For the text-containing cell, return its midpoint in (x, y) coordinate format. 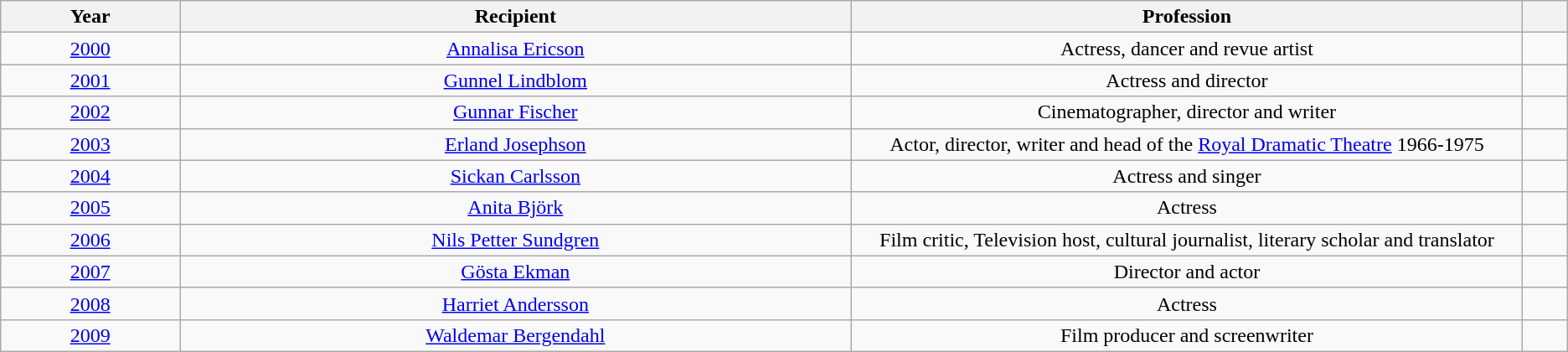
2004 (90, 176)
Cinematographer, director and writer (1187, 112)
Actress and director (1187, 80)
Nils Petter Sundgren (515, 240)
2006 (90, 240)
Director and actor (1187, 272)
Waldemar Bergendahl (515, 335)
Annalisa Ericson (515, 49)
Film producer and screenwriter (1187, 335)
Gunnar Fischer (515, 112)
2005 (90, 208)
2003 (90, 144)
Profession (1187, 17)
Erland Josephson (515, 144)
2002 (90, 112)
Harriet Andersson (515, 303)
Actor, director, writer and head of the Royal Dramatic Theatre 1966-1975 (1187, 144)
Recipient (515, 17)
Gösta Ekman (515, 272)
Year (90, 17)
2001 (90, 80)
Film critic, Television host, cultural journalist, literary scholar and translator (1187, 240)
2000 (90, 49)
Anita Björk (515, 208)
2008 (90, 303)
2009 (90, 335)
2007 (90, 272)
Gunnel Lindblom (515, 80)
Sickan Carlsson (515, 176)
Actress, dancer and revue artist (1187, 49)
Actress and singer (1187, 176)
